For the text-containing cell, return its midpoint in [x, y] coordinate format. 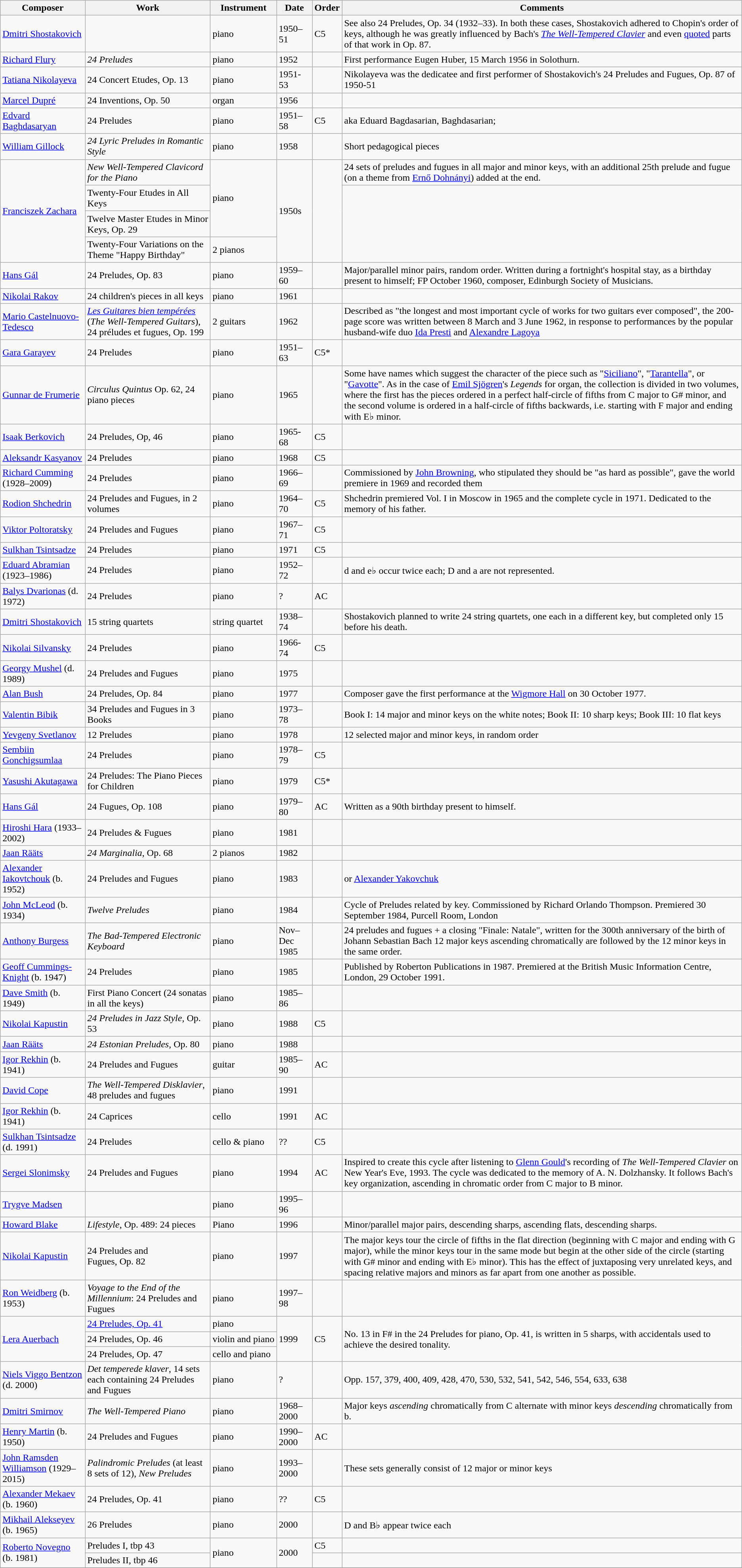
Work [148, 8]
Gunnar de Frumerie [43, 395]
1968 [295, 457]
Niels Viggo Bentzon (d. 2000) [43, 1380]
Sembiin Gonchigsumlaa [43, 755]
Mikhail Alekseyev (b. 1965) [43, 1525]
24 Preludes, Op. 83 [148, 275]
The Well-Tempered Disklavier, 48 preludes and fugues [148, 1091]
Geoff Cummings-Knight (b. 1947) [43, 972]
First performance Eugen Huber, 15 March 1956 in Solothurn. [542, 59]
The Bad-Tempered Electronic Keyboard [148, 941]
Nikolai Rakov [43, 296]
Shchedrin premiered Vol. I in Moscow in 1965 and the complete cycle in 1971. Dedicated to the memory of his father. [542, 503]
These sets generally consist of 12 major or minor keys [542, 1468]
Sergei Slonimsky [43, 1173]
1964–70 [295, 503]
1952–72 [295, 571]
John McLeod (b. 1934) [43, 910]
Eduard Abramian (1923–1986) [43, 571]
34 Preludes and Fugues in 3 Books [148, 714]
Commissioned by John Browning, who stipulated they should be "as hard as possible", gave the world premiere in 1969 and recorded them [542, 478]
1977 [295, 694]
Yasushi Akutagawa [43, 781]
1968–2000 [295, 1411]
1938–74 [295, 622]
violin and piano [243, 1339]
15 string quartets [148, 622]
Written as a 90th birthday present to himself. [542, 807]
Alan Bush [43, 694]
Voyage to the End of the Millennium: 24 Preludes and Fugues [148, 1298]
24 Preludes, Op. 84 [148, 694]
guitar [243, 1064]
Opp. 157, 379, 400, 409, 428, 470, 530, 532, 541, 542, 546, 554, 633, 638 [542, 1380]
Minor/parallel major pairs, descending sharps, ascending flats, descending sharps. [542, 1224]
1982 [295, 853]
1951–58 [295, 120]
24 children's pieces in all keys [148, 296]
Howard Blake [43, 1224]
Trygve Madsen [43, 1204]
Order [327, 8]
1990–2000 [295, 1437]
Les Guitares bien tempérées (The Well-Tempered Guitars), 24 préludes et fugues, Op. 199 [148, 322]
No. 13 in F# in the 24 Preludes for piano, Op. 41, is written in 5 sharps, with accidentals used to achieve the desired tonality. [542, 1339]
1997 [295, 1256]
D and B♭ appear twice each [542, 1525]
Viktor Poltoratsky [43, 529]
Composer [43, 8]
aka Eduard Bagdasarian, Baghdasarian; [542, 120]
1952 [295, 59]
Comments [542, 8]
Preludes II, tbp 46 [148, 1560]
d and e♭ occur twice each; D and a are not represented. [542, 571]
First Piano Concert (24 sonatas in all the keys) [148, 998]
Palindromic Preludes (at least 8 sets of 12), New Preludes [148, 1468]
cello [243, 1116]
or Alexander Yakovchuk [542, 879]
Isaak Berkovich [43, 437]
Mario Castelnuovo-Tedesco [43, 322]
Cycle of Preludes related by key. Commissioned by Richard Orlando Thompson. Premiered 30 September 1984, Purcell Room, London [542, 910]
1958 [295, 147]
Nikolayeva was the dedicatee and first performer of Shostakovich's 24 Preludes and Fugues, Op. 87 of 1950-51 [542, 80]
24 Concert Etudes, Op. 13 [148, 80]
string quartet [243, 622]
1996 [295, 1224]
Dave Smith (b. 1949) [43, 998]
1985 [295, 972]
Shostakovich planned to write 24 string quartets, one each in a different key, but completed only 15 before his death. [542, 622]
1985–90 [295, 1064]
24 Inventions, Op. 50 [148, 100]
1978 [295, 735]
1978–79 [295, 755]
1961 [295, 296]
Rodion Shchedrin [43, 503]
Tatiana Nikolayeva [43, 80]
1994 [295, 1173]
24 Marginalia, Op. 68 [148, 853]
1981 [295, 832]
Twelve Master Etudes in Minor Keys, Op. 29 [148, 223]
24 Preludes and Fugues, in 2 volumes [148, 503]
1951-53 [295, 80]
William Gillock [43, 147]
24 Preludes: The Piano Pieces for Children [148, 781]
Hiroshi Hara (1933–2002) [43, 832]
1985–86 [295, 998]
24 Preludes, Op, 46 [148, 437]
1979–80 [295, 807]
Edvard Baghdasaryan [43, 120]
Instrument [243, 8]
Georgy Mushel (d. 1989) [43, 674]
Dmitri Smirnov [43, 1411]
Richard Flury [43, 59]
1962 [295, 322]
cello & piano [243, 1142]
1984 [295, 910]
24 Preludes and Fugues, Op. 82 [148, 1256]
David Cope [43, 1091]
New Well-Tempered Clavicord for the Piano [148, 172]
Composer gave the first performance at the Wigmore Hall on 30 October 1977. [542, 694]
Gara Garayev [43, 353]
12 selected major and minor keys, in random order [542, 735]
1997–98 [295, 1298]
1993–2000 [295, 1468]
24 Caprices [148, 1116]
24 Fugues, Op. 108 [148, 807]
Alexander Iakovtchouk (b. 1952) [43, 879]
24 Preludes, Op. 46 [148, 1339]
Twenty-Four Etudes in All Keys [148, 198]
Major keys ascending chromatically from C alternate with minor keys descending chromatically from b. [542, 1411]
1995–96 [295, 1204]
Richard Cumming (1928–2009) [43, 478]
1950s [295, 211]
1983 [295, 879]
Ron Weidberg (b. 1953) [43, 1298]
Alexander Mekaev (b. 1960) [43, 1499]
Nov–Dec 1985 [295, 941]
Short pedagogical pieces [542, 147]
Lera Auerbach [43, 1339]
1971 [295, 550]
Book I: 14 major and minor keys on the white notes; Book II: 10 sharp keys; Book III: 10 flat keys [542, 714]
1999 [295, 1339]
1959–60 [295, 275]
24 Lyric Preludes in Romantic Style [148, 147]
Sulkhan Tsintsadze [43, 550]
1979 [295, 781]
Yevgeny Svetlanov [43, 735]
12 Preludes [148, 735]
Anthony Burgess [43, 941]
26 Preludes [148, 1525]
1956 [295, 100]
Twelve Preludes [148, 910]
Preludes I, tbp 43 [148, 1545]
1950–51 [295, 34]
Franciszek Zachara [43, 211]
The Well-Tempered Piano [148, 1411]
organ [243, 100]
1967–71 [295, 529]
Nikolai Silvansky [43, 647]
1966-74 [295, 647]
1965-68 [295, 437]
Valentin Bibik [43, 714]
Aleksandr Kasyanov [43, 457]
24 Preludes & Fugues [148, 832]
Date [295, 8]
1966–69 [295, 478]
24 Estonian Preludes, Op. 80 [148, 1044]
1965 [295, 395]
1973–78 [295, 714]
Balys Dvarionas (d. 1972) [43, 596]
Sulkhan Tsintsadze (d. 1991) [43, 1142]
Det temperede klaver, 14 sets each containing 24 Preludes and Fugues [148, 1380]
Twenty-Four Variations on the Theme "Happy Birthday" [148, 250]
24 Preludes, Op. 47 [148, 1354]
1951–63 [295, 353]
24 Preludes in Jazz Style, Op. 53 [148, 1024]
Henry Martin (b. 1950) [43, 1437]
cello and piano [243, 1354]
1975 [295, 674]
Roberto Novegno (b. 1981) [43, 1553]
Published by Roberton Publications in 1987. Premiered at the British Music Information Centre, London, 29 October 1991. [542, 972]
John Ramsden Williamson (1929–2015) [43, 1468]
2 guitars [243, 322]
Lifestyle, Op. 489: 24 pieces [148, 1224]
Marcel Dupré [43, 100]
Circulus Quintus Op. 62, 24 piano pieces [148, 395]
Piano [243, 1224]
